Locate the cell with the specified text and output its (x, y) center coordinate. 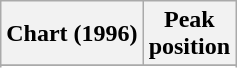
Peakposition (189, 34)
Chart (1996) (72, 34)
